Identify which cell holds the provided text, then report its [X, Y] central coordinate. 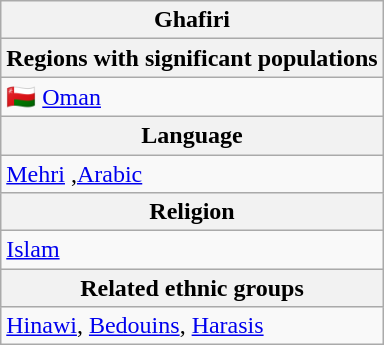
Ghafiri [192, 20]
Language [192, 135]
Mehri ,Arabic [192, 173]
Islam [192, 250]
Related ethnic groups [192, 288]
Hinawi, Bedouins, Harasis [192, 326]
🇴🇲 Oman [192, 97]
Regions with significant populations [192, 58]
Religion [192, 212]
